Search for the cell housing the specified text and yield its (x, y) center coordinate. 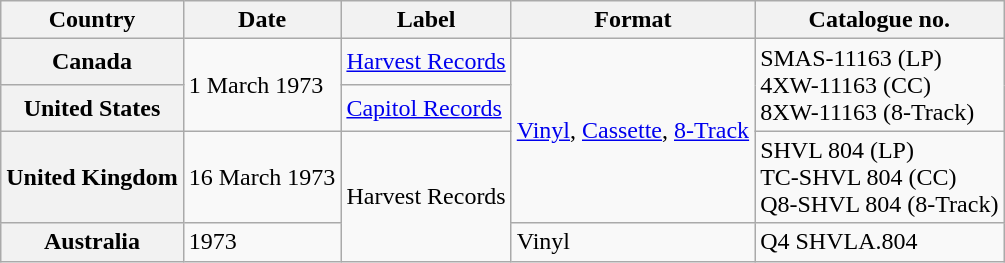
16 March 1973 (262, 177)
1973 (262, 242)
Vinyl (632, 242)
Label (426, 20)
Capitol Records (426, 108)
SHVL 804 (LP)TC-SHVL 804 (CC)Q8-SHVL 804 (8-Track) (880, 177)
Australia (92, 242)
1 March 1973 (262, 85)
Country (92, 20)
Catalogue no. (880, 20)
Q4 SHVLA.804 (880, 242)
United States (92, 108)
Vinyl, Cassette, 8-Track (632, 131)
Date (262, 20)
Format (632, 20)
United Kingdom (92, 177)
SMAS-11163 (LP)4XW-11163 (CC)8XW-11163 (8-Track) (880, 85)
Canada (92, 62)
